Output the [X, Y] coordinate of the center of the cell containing the given text.  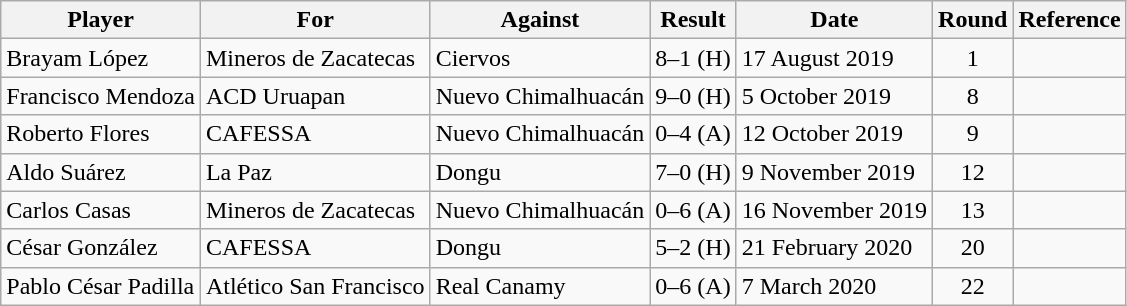
Real Canamy [540, 286]
13 [973, 210]
Reference [1070, 20]
Against [540, 20]
Round [973, 20]
Carlos Casas [101, 210]
1 [973, 58]
9–0 (H) [693, 96]
For [315, 20]
22 [973, 286]
12 [973, 172]
La Paz [315, 172]
7 March 2020 [834, 286]
12 October 2019 [834, 134]
9 [973, 134]
7–0 (H) [693, 172]
ACD Uruapan [315, 96]
0–4 (A) [693, 134]
Brayam López [101, 58]
20 [973, 248]
Aldo Suárez [101, 172]
Date [834, 20]
16 November 2019 [834, 210]
8 [973, 96]
8–1 (H) [693, 58]
César González [101, 248]
5–2 (H) [693, 248]
9 November 2019 [834, 172]
Pablo César Padilla [101, 286]
17 August 2019 [834, 58]
Ciervos [540, 58]
5 October 2019 [834, 96]
21 February 2020 [834, 248]
Roberto Flores [101, 134]
Francisco Mendoza [101, 96]
Result [693, 20]
Player [101, 20]
Atlético San Francisco [315, 286]
